From the cell containing the given text, extract its center point as [x, y] coordinate. 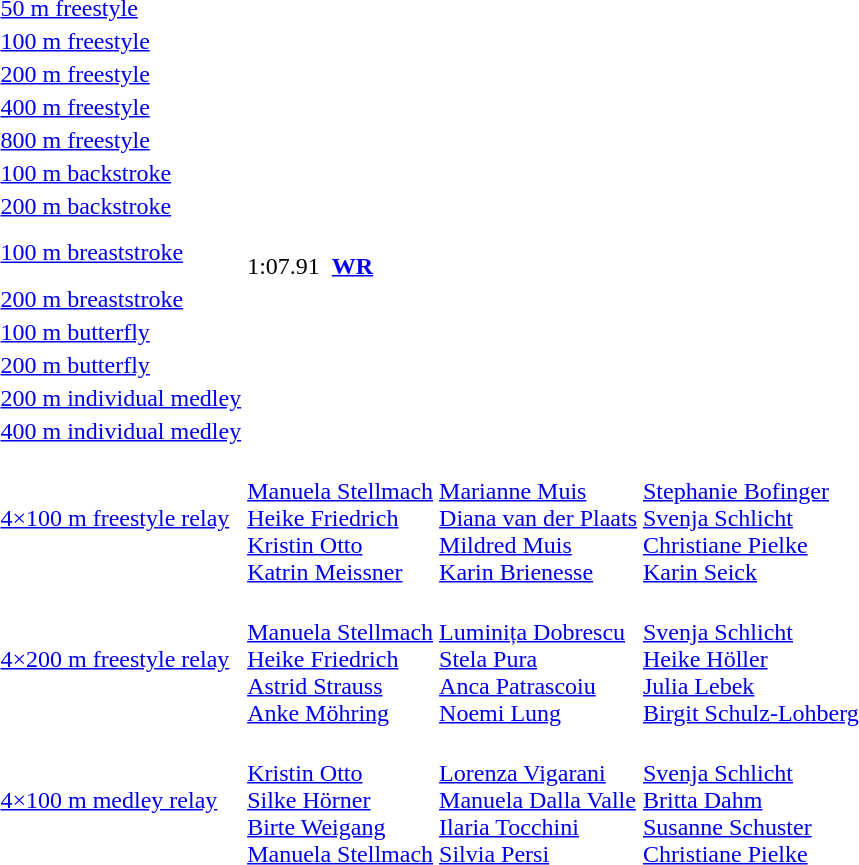
1:07.91 WR [340, 252]
Luminița DobrescuStela PuraAnca PatrascoiuNoemi Lung [538, 659]
Manuela StellmachHeike FriedrichAstrid StraussAnke Möhring [340, 659]
Marianne MuisDiana van der PlaatsMildred MuisKarin Brienesse [538, 518]
Manuela StellmachHeike FriedrichKristin OttoKatrin Meissner [340, 518]
